Detect which cell encompasses the target text, then output its (X, Y) center coordinate. 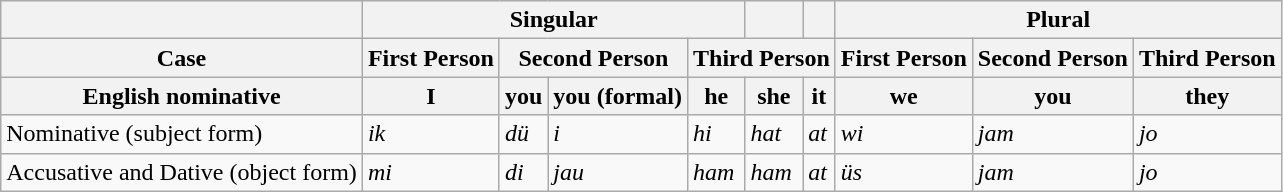
English nominative (182, 96)
they (1207, 96)
Accusative and Dative (object form) (182, 172)
Case (182, 58)
we (904, 96)
mi (430, 172)
ik (430, 134)
hat (774, 134)
dü (523, 134)
Nominative (subject form) (182, 134)
hi (717, 134)
wi (904, 134)
I (430, 96)
he (717, 96)
she (774, 96)
di (523, 172)
Plural (1058, 20)
it (820, 96)
i (618, 134)
Singular (554, 20)
you (formal) (618, 96)
jau (618, 172)
üs (904, 172)
